Search for the cell housing the specified text and yield its [X, Y] center coordinate. 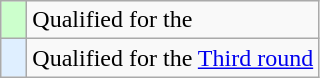
Qualified for the Third round [173, 58]
Qualified for the [173, 20]
